From the cell containing the given text, extract its center point as [X, Y] coordinate. 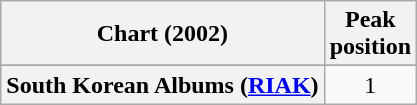
Peakposition [370, 34]
1 [370, 85]
Chart (2002) [162, 34]
South Korean Albums (RIAK) [162, 85]
